Find where the given text appears and provide that cell's center as (X, Y) coordinate. 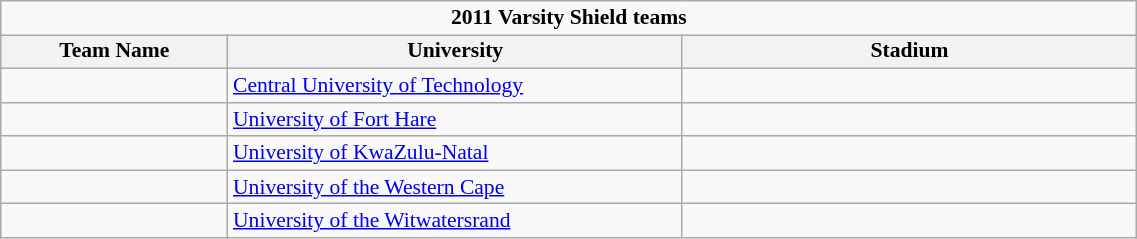
2011 Varsity Shield teams (569, 18)
University of the Witwatersrand (455, 221)
University (455, 52)
Team Name (114, 52)
Stadium (909, 52)
Central University of Technology (455, 86)
University of Fort Hare (455, 120)
University of KwaZulu-Natal (455, 154)
University of the Western Cape (455, 187)
